Pinpoint the cell where the given text exists, returning its (x, y) midpoint coordinate. 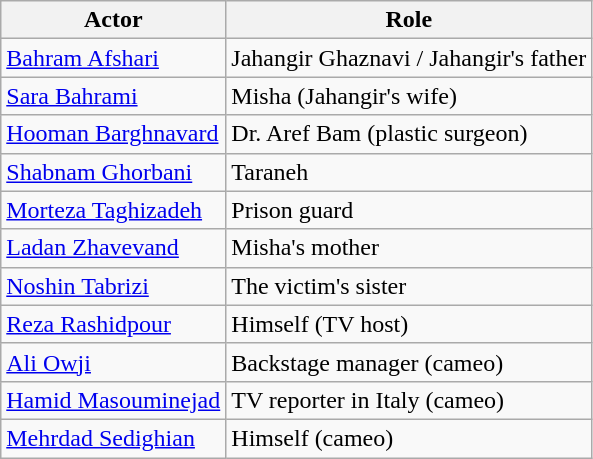
Dr. Aref Bam (plastic surgeon) (409, 134)
Ladan Zhavevand (114, 248)
Shabnam Ghorbani (114, 172)
Actor (114, 20)
Himself (TV host) (409, 324)
Misha (Jahangir's wife) (409, 96)
Hamid Masouminejad (114, 400)
Hooman Barghnavard (114, 134)
Backstage manager (cameo) (409, 362)
Reza Rashidpour (114, 324)
Morteza Taghizadeh (114, 210)
Jahangir Ghaznavi / Jahangir's father (409, 58)
Ali Owji (114, 362)
Bahram Afshari (114, 58)
Noshin Tabrizi (114, 286)
TV reporter in Italy (cameo) (409, 400)
Sara Bahrami (114, 96)
The victim's sister (409, 286)
Role (409, 20)
Himself (cameo) (409, 438)
Prison guard (409, 210)
Mehrdad Sedighian (114, 438)
Misha's mother (409, 248)
Taraneh (409, 172)
